For the text-containing cell, return its midpoint in [x, y] coordinate format. 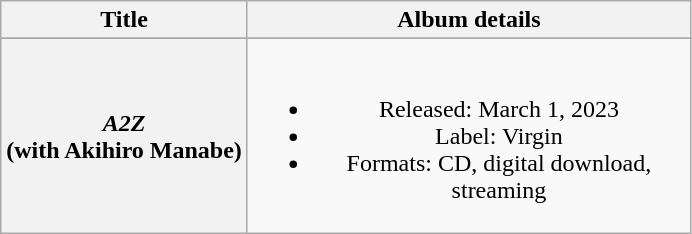
Album details [468, 20]
Title [124, 20]
A2Z(with Akihiro Manabe) [124, 136]
Released: March 1, 2023Label: VirginFormats: CD, digital download, streaming [468, 136]
